Detect which cell encompasses the target text, then output its (X, Y) center coordinate. 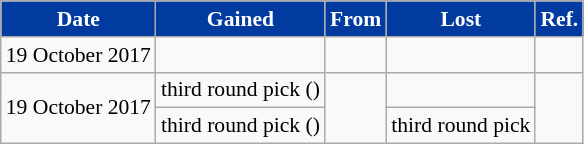
third round pick (460, 126)
Ref. (559, 19)
From (356, 19)
Gained (240, 19)
Lost (460, 19)
Date (78, 19)
